Output the (x, y) coordinate of the center of the cell containing the given text.  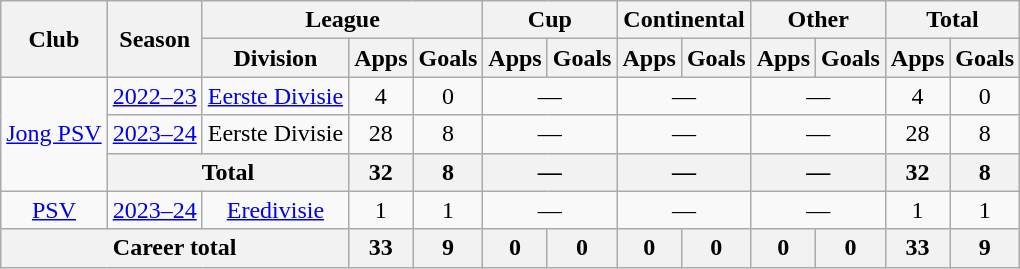
PSV (54, 210)
Eredivisie (275, 210)
Continental (684, 20)
Season (154, 39)
Jong PSV (54, 134)
League (342, 20)
Division (275, 58)
Other (818, 20)
2022–23 (154, 96)
Club (54, 39)
Career total (175, 248)
Cup (550, 20)
